Capture the cell that displays the provided text and extract its [X, Y] central coordinate. 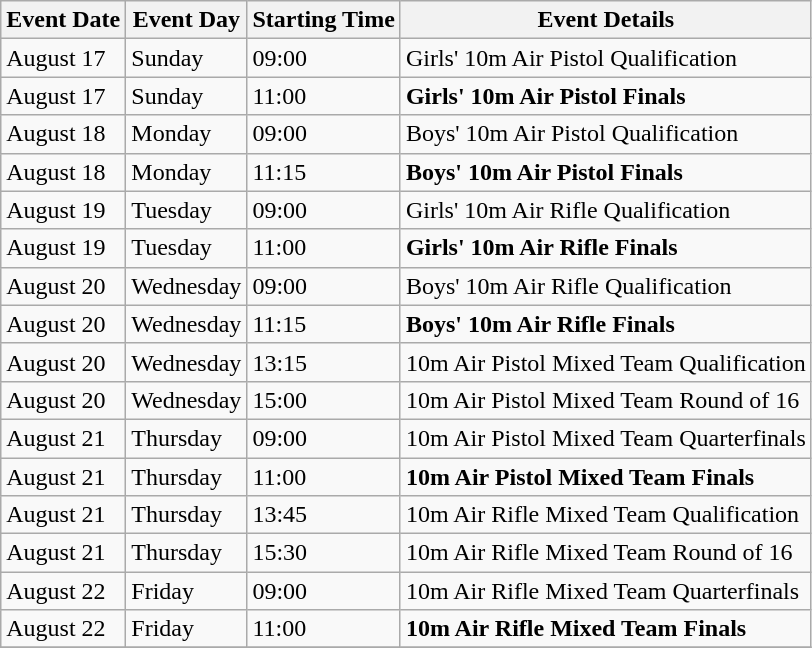
10m Air Rifle Mixed Team Quarterfinals [606, 591]
10m Air Pistol Mixed Team Finals [606, 477]
Girls' 10m Air Rifle Finals [606, 248]
Boys' 10m Air Rifle Qualification [606, 286]
Event Day [186, 20]
Event Details [606, 20]
10m Air Rifle Mixed Team Qualification [606, 515]
13:45 [324, 515]
Boys' 10m Air Pistol Qualification [606, 134]
Girls' 10m Air Pistol Finals [606, 96]
Girls' 10m Air Rifle Qualification [606, 210]
10m Air Rifle Mixed Team Round of 16 [606, 553]
Event Date [64, 20]
Boys' 10m Air Rifle Finals [606, 324]
Starting Time [324, 20]
10m Air Rifle Mixed Team Finals [606, 629]
Girls' 10m Air Pistol Qualification [606, 58]
15:00 [324, 400]
10m Air Pistol Mixed Team Qualification [606, 362]
10m Air Pistol Mixed Team Round of 16 [606, 400]
15:30 [324, 553]
Boys' 10m Air Pistol Finals [606, 172]
13:15 [324, 362]
10m Air Pistol Mixed Team Quarterfinals [606, 438]
